For the text-containing cell, return its midpoint in (X, Y) coordinate format. 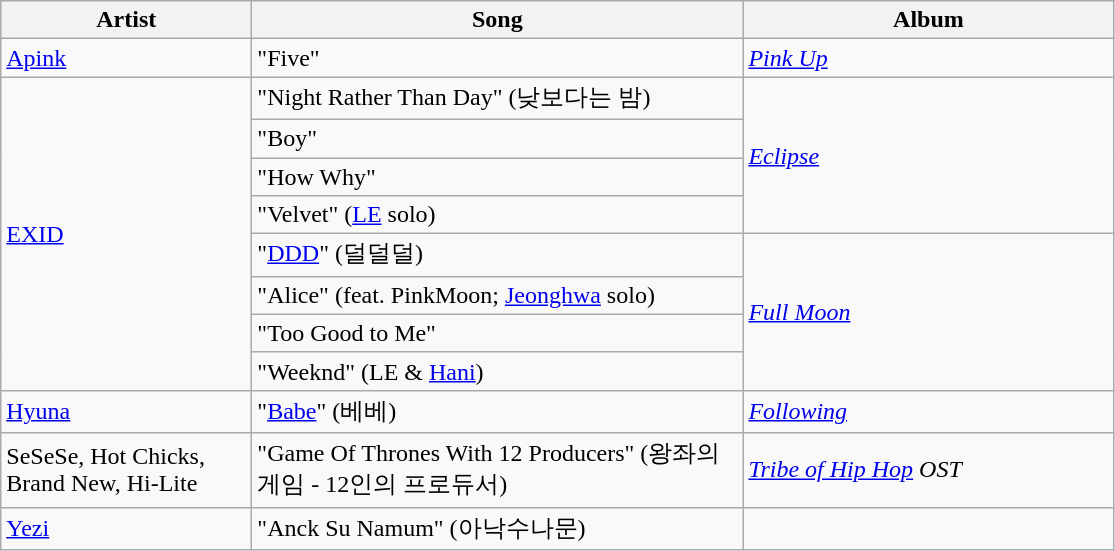
Album (928, 20)
Tribe of Hip Hop OST (928, 470)
Yezi (126, 528)
"Five" (498, 58)
SeSeSe, Hot Chicks, Brand New, Hi-Lite (126, 470)
"Too Good to Me" (498, 333)
"Night Rather Than Day" (낮보다는 밤) (498, 98)
"Alice" (feat. PinkMoon; Jeonghwa solo) (498, 295)
"Game Of Thrones With 12 Producers" (왕좌의 게임 - 12인의 프로듀서) (498, 470)
"Boy" (498, 138)
Hyuna (126, 412)
Song (498, 20)
EXID (126, 234)
"Weeknd" (LE & Hani) (498, 371)
"Velvet" (LE solo) (498, 215)
"DDD" (덜덜덜) (498, 256)
Following (928, 412)
"Anck Su Namum" (아낙수나문) (498, 528)
Full Moon (928, 312)
Pink Up (928, 58)
"How Why" (498, 177)
"Babe" (베베) (498, 412)
Apink (126, 58)
Eclipse (928, 156)
Artist (126, 20)
